Return [X, Y] of the center of cell containing provided text 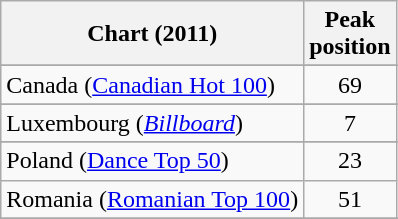
7 [350, 123]
Peakposition [350, 34]
Canada (Canadian Hot 100) [152, 85]
Romania (Romanian Top 100) [152, 199]
51 [350, 199]
23 [350, 161]
69 [350, 85]
Luxembourg (Billboard) [152, 123]
Chart (2011) [152, 34]
Poland (Dance Top 50) [152, 161]
